Detect which cell encompasses the target text, then output its (x, y) center coordinate. 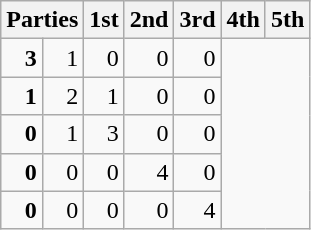
4th (243, 20)
Parties (42, 20)
5th (287, 20)
1st (104, 20)
2nd (149, 20)
2 (63, 96)
3rd (198, 20)
